Find where the given text appears and provide that cell's center as [X, Y] coordinate. 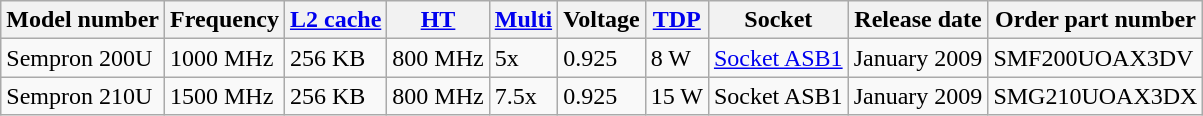
Release date [918, 20]
1500 MHz [224, 96]
HT [438, 20]
L2 cache [335, 20]
SMG210UOAX3DX [1096, 96]
Model number [83, 20]
15 W [676, 96]
Multi [523, 20]
TDP [676, 20]
8 W [676, 58]
Frequency [224, 20]
Sempron 200U [83, 58]
Order part number [1096, 20]
Sempron 210U [83, 96]
1000 MHz [224, 58]
Socket [778, 20]
7.5x [523, 96]
SMF200UOAX3DV [1096, 58]
5x [523, 58]
Voltage [602, 20]
